For the text-containing cell, return its midpoint in [X, Y] coordinate format. 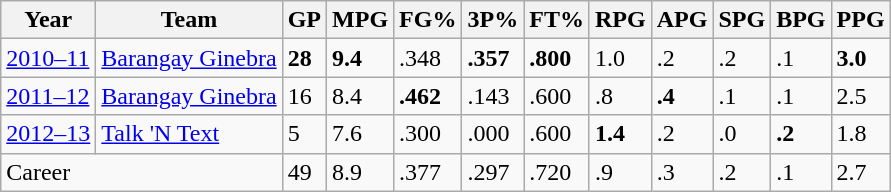
SPG [742, 20]
5 [304, 134]
.143 [493, 96]
MPG [360, 20]
.9 [620, 172]
.462 [428, 96]
.3 [682, 172]
BPG [801, 20]
Talk 'N Text [189, 134]
1.0 [620, 58]
9.4 [360, 58]
2.5 [860, 96]
2.7 [860, 172]
49 [304, 172]
.720 [557, 172]
.357 [493, 58]
.377 [428, 172]
.800 [557, 58]
FG% [428, 20]
.000 [493, 134]
8.4 [360, 96]
8.9 [360, 172]
GP [304, 20]
1.4 [620, 134]
.0 [742, 134]
2010–11 [48, 58]
3P% [493, 20]
.297 [493, 172]
7.6 [360, 134]
APG [682, 20]
FT% [557, 20]
2012–13 [48, 134]
3.0 [860, 58]
28 [304, 58]
Team [189, 20]
.4 [682, 96]
.300 [428, 134]
.348 [428, 58]
PPG [860, 20]
16 [304, 96]
Career [142, 172]
Year [48, 20]
.8 [620, 96]
2011–12 [48, 96]
RPG [620, 20]
1.8 [860, 134]
